Return (X, Y) of the center of cell containing provided text 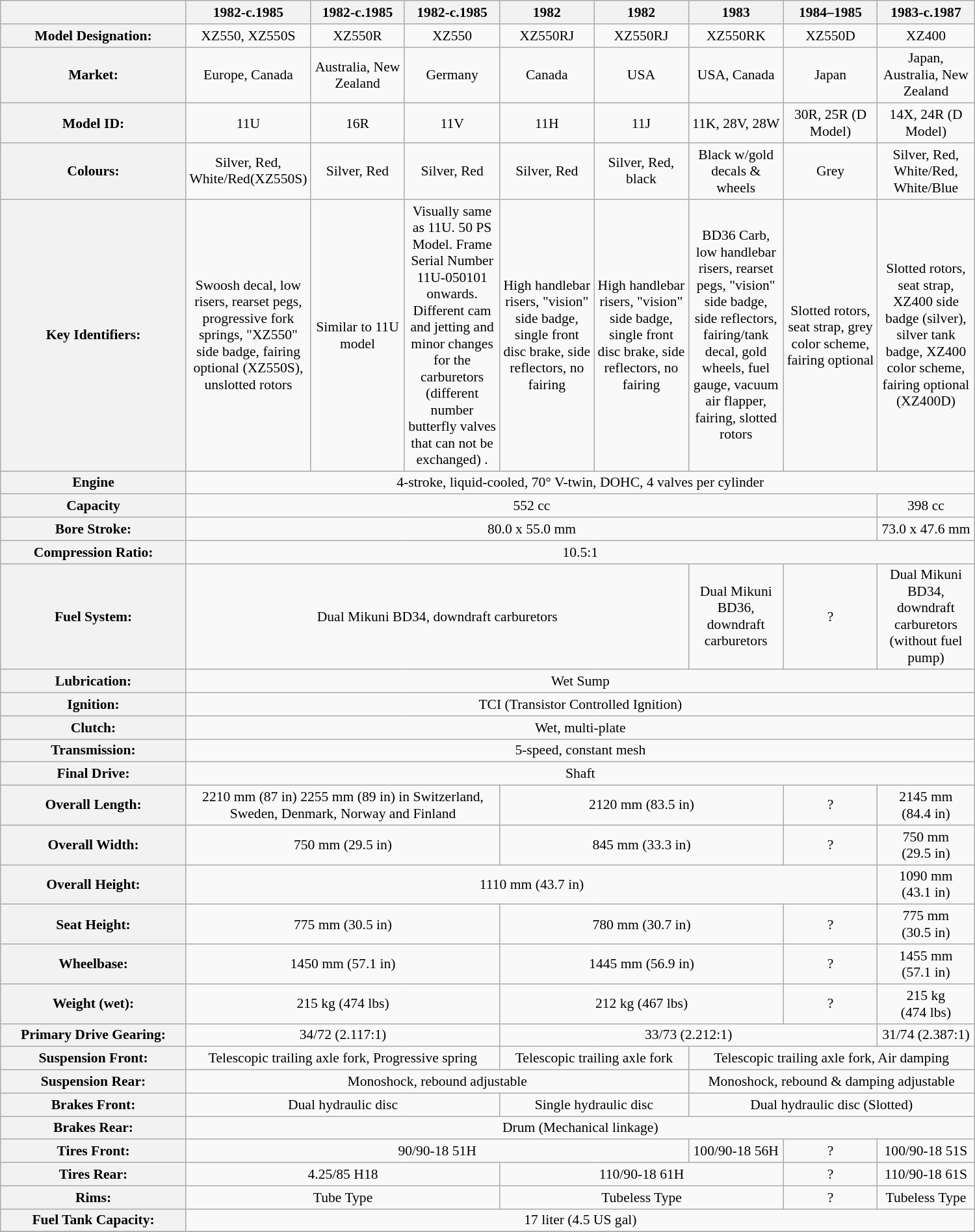
XZ550, XZ550S (248, 36)
XZ550RK (736, 36)
552 cc (532, 506)
Overall Length: (94, 806)
Drum (Mechanical linkage) (580, 1128)
11J (641, 123)
XZ550D (830, 36)
TCI (Transistor Controlled Ignition) (580, 704)
Silver, Red, White/Red(XZ550S) (248, 172)
1983 (736, 12)
Japan, Australia, New Zealand (926, 75)
Dual hydraulic disc (343, 1105)
Dual hydraulic disc (Slotted) (831, 1105)
14X, 24R (D Model) (926, 123)
Dual Mikuni BD36, downdraft carburetors (736, 616)
Brakes Rear: (94, 1128)
1983-c.1987 (926, 12)
1984–1985 (830, 12)
16R (357, 123)
Telescopic trailing axle fork, Air damping (831, 1059)
100/90-18 56H (736, 1151)
Silver, Red, black (641, 172)
Weight (wet): (94, 1003)
11K, 28V, 28W (736, 123)
1445 mm (56.9 in) (642, 964)
11U (248, 123)
Monoshock, rebound & damping adjustable (831, 1082)
80.0 x 55.0 mm (532, 529)
Suspension Rear: (94, 1082)
Colours: (94, 172)
Tires Front: (94, 1151)
Slotted rotors, seat strap, grey color scheme, fairing optional (830, 335)
2145 mm (84.4 in) (926, 806)
Tube Type (343, 1198)
Ignition: (94, 704)
Model Designation: (94, 36)
XZ550R (357, 36)
212 kg (467 lbs) (642, 1003)
Lubrication: (94, 682)
73.0 x 47.6 mm (926, 529)
Overall Height: (94, 885)
Germany (452, 75)
Clutch: (94, 728)
33/73 (2.212:1) (689, 1035)
Tires Rear: (94, 1174)
11H (547, 123)
5-speed, constant mesh (580, 751)
Black w/gold decals & wheels (736, 172)
4-stroke, liquid-cooled, 70° V-twin, DOHC, 4 valves per cylinder (580, 483)
Similar to 11U model (357, 335)
11V (452, 123)
10.5:1 (580, 552)
USA, Canada (736, 75)
398 cc (926, 506)
Australia, New Zealand (357, 75)
Dual Mikuni BD34, downdraft carburetors (437, 616)
1090 mm (43.1 in) (926, 885)
Primary Drive Gearing: (94, 1035)
30R, 25R (D Model) (830, 123)
2210 mm (87 in) 2255 mm (89 in) in Switzerland, Sweden, Denmark, Norway and Finland (343, 806)
110/90-18 61S (926, 1174)
Fuel Tank Capacity: (94, 1220)
90/90-18 51H (437, 1151)
Compression Ratio: (94, 552)
Wheelbase: (94, 964)
Telescopic trailing axle fork (594, 1059)
Engine (94, 483)
XZ400 (926, 36)
Model ID: (94, 123)
Telescopic trailing axle fork, Progressive spring (343, 1059)
4.25/85 H18 (343, 1174)
34/72 (2.117:1) (343, 1035)
Wet, multi-plate (580, 728)
Suspension Front: (94, 1059)
Single hydraulic disc (594, 1105)
Rims: (94, 1198)
31/74 (2.387:1) (926, 1035)
2120 mm (83.5 in) (642, 806)
Silver, Red, White/Red, White/Blue (926, 172)
Europe, Canada (248, 75)
Wet Sump (580, 682)
Grey (830, 172)
1450 mm (57.1 in) (343, 964)
Capacity (94, 506)
17 liter (4.5 US gal) (580, 1220)
Key Identifiers: (94, 335)
USA (641, 75)
Market: (94, 75)
Monoshock, rebound adjustable (437, 1082)
Slotted rotors, seat strap, XZ400 side badge (silver), silver tank badge, XZ400 color scheme, fairing optional (XZ400D) (926, 335)
Brakes Front: (94, 1105)
110/90-18 61H (642, 1174)
Shaft (580, 774)
Final Drive: (94, 774)
Dual Mikuni BD34, downdraft carburetors (without fuel pump) (926, 616)
1455 mm (57.1 in) (926, 964)
Canada (547, 75)
Fuel System: (94, 616)
Overall Width: (94, 845)
Swoosh decal, low risers, rearset pegs, progressive fork springs, "XZ550" side badge, fairing optional (XZ550S), unslotted rotors (248, 335)
Seat Height: (94, 924)
1110 mm (43.7 in) (532, 885)
XZ550 (452, 36)
Japan (830, 75)
780 mm (30.7 in) (642, 924)
Bore Stroke: (94, 529)
Transmission: (94, 751)
100/90-18 51S (926, 1151)
845 mm (33.3 in) (642, 845)
